Provide the [x, y] coordinate of the cell's center where the given text is located.  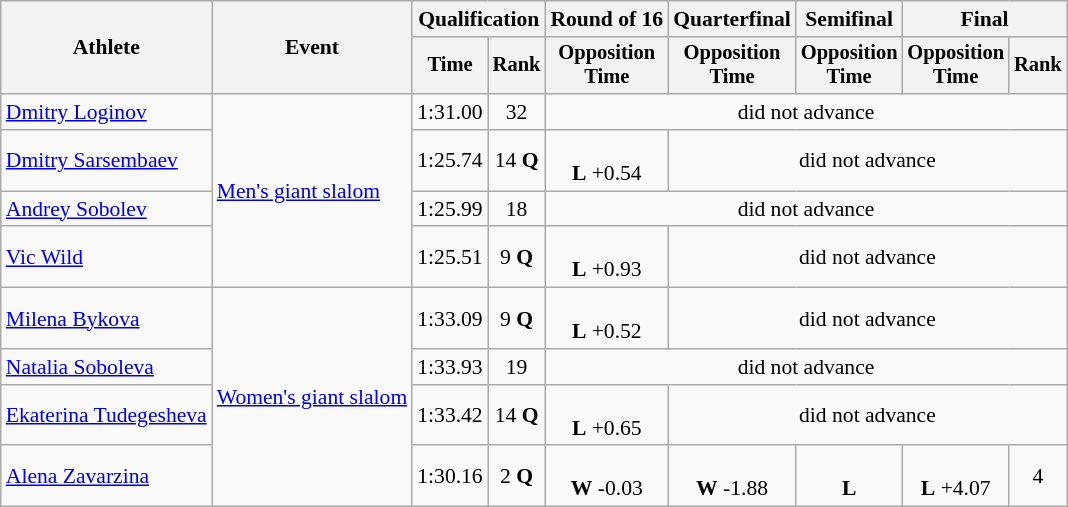
1:25.99 [450, 209]
Semifinal [850, 19]
Final [984, 19]
Milena Bykova [106, 318]
Event [312, 48]
Women's giant slalom [312, 398]
Athlete [106, 48]
Dmitry Sarsembaev [106, 160]
1:33.09 [450, 318]
Vic Wild [106, 258]
1:25.74 [450, 160]
L +0.93 [606, 258]
Round of 16 [606, 19]
Men's giant slalom [312, 191]
L [850, 476]
1:25.51 [450, 258]
18 [517, 209]
W -0.03 [606, 476]
Ekaterina Tudegesheva [106, 416]
Qualification [478, 19]
19 [517, 367]
4 [1038, 476]
Alena Zavarzina [106, 476]
W -1.88 [732, 476]
2 Q [517, 476]
Andrey Sobolev [106, 209]
L +0.54 [606, 160]
L +0.52 [606, 318]
1:31.00 [450, 112]
1:33.42 [450, 416]
Natalia Soboleva [106, 367]
32 [517, 112]
L +0.65 [606, 416]
1:33.93 [450, 367]
Dmitry Loginov [106, 112]
L +4.07 [956, 476]
Quarterfinal [732, 19]
Time [450, 66]
1:30.16 [450, 476]
